Find where the given text appears and provide that cell's center as (x, y) coordinate. 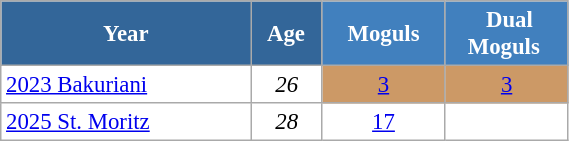
Moguls (384, 34)
2025 St. Moritz (126, 122)
28 (286, 122)
17 (384, 122)
Dual Moguls (506, 34)
26 (286, 85)
Age (286, 34)
Year (126, 34)
2023 Bakuriani (126, 85)
